Detect which cell encompasses the target text, then output its (X, Y) center coordinate. 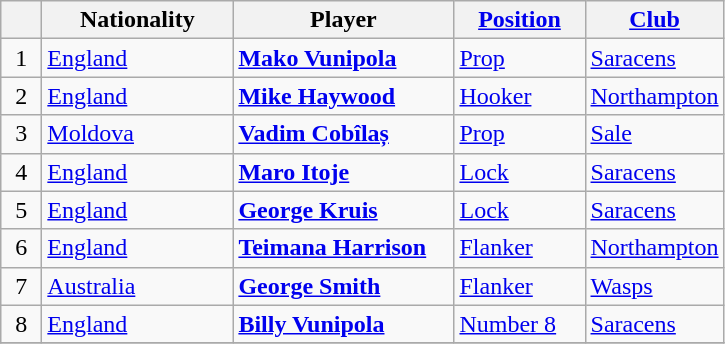
Moldova (138, 134)
5 (22, 210)
Sale (654, 134)
Player (344, 20)
3 (22, 134)
Billy Vunipola (344, 324)
Club (654, 20)
Hooker (520, 96)
Mako Vunipola (344, 58)
George Smith (344, 286)
Position (520, 20)
Maro Itoje (344, 172)
1 (22, 58)
Mike Haywood (344, 96)
Number 8 (520, 324)
Vadim Cobîlaș (344, 134)
7 (22, 286)
George Kruis (344, 210)
6 (22, 248)
Teimana Harrison (344, 248)
4 (22, 172)
Wasps (654, 286)
Australia (138, 286)
2 (22, 96)
Nationality (138, 20)
8 (22, 324)
